Find where the given text appears and provide that cell's center as [x, y] coordinate. 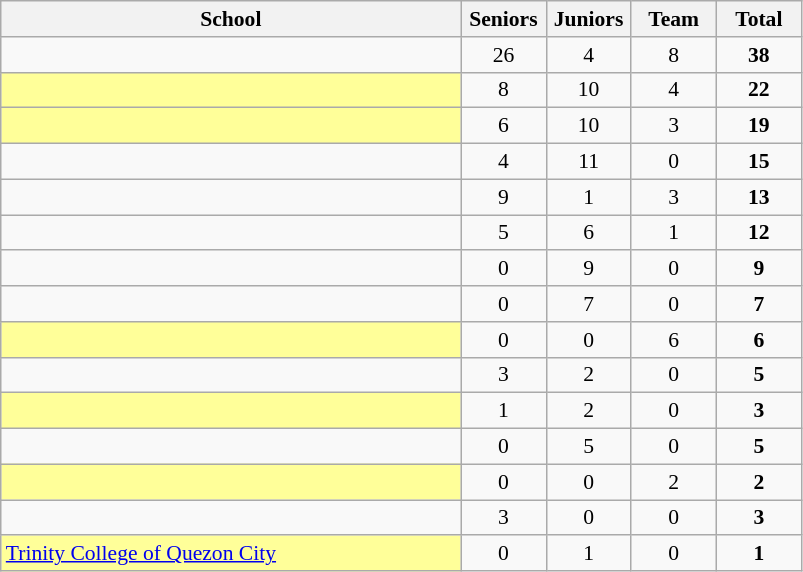
Total [758, 19]
13 [758, 197]
Juniors [588, 19]
22 [758, 90]
Seniors [504, 19]
26 [504, 55]
19 [758, 126]
38 [758, 55]
Team [674, 19]
12 [758, 233]
15 [758, 162]
Trinity College of Quezon City [231, 554]
School [231, 19]
11 [588, 162]
